Locate the cell with the specified text and output its (x, y) center coordinate. 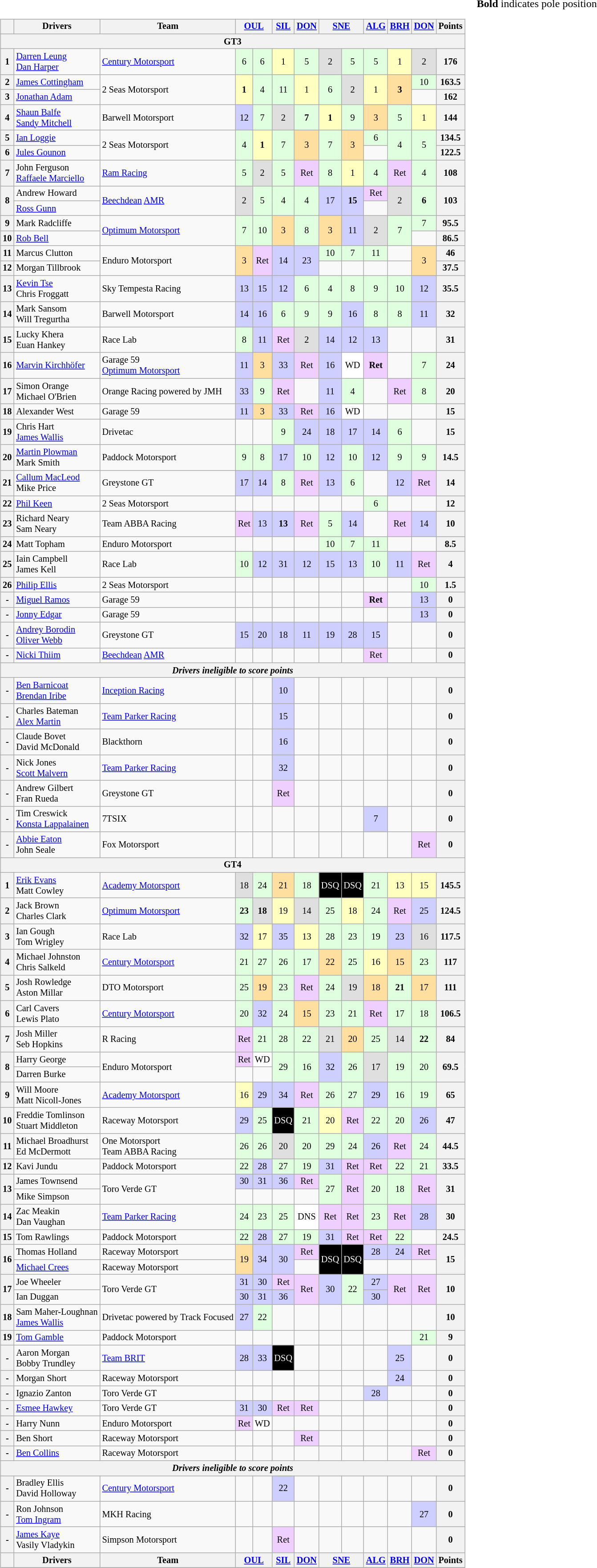
One Motorsport Team ABBA Racing (168, 1146)
144 (451, 117)
176 (451, 62)
Nicki Thiim (57, 656)
Michael Broadhurst Ed McDermott (57, 1146)
Richard Neary Sam Neary (57, 524)
Tom Gamble (57, 1338)
Drivetac powered by Track Focused (168, 1317)
James Kaye Vasily Vladykin (57, 1540)
Ben Short (57, 1438)
108 (451, 173)
14.5 (451, 458)
Ben Barnicoat Brendan Iribe (57, 691)
Rob Bell (57, 239)
46 (451, 253)
Mark Sansom Will Tregurtha (57, 314)
Bradley Ellis David Holloway (57, 1489)
Nick Jones Scott Malvern (57, 768)
Carl Cavers Lewis Plato (57, 1013)
106.5 (451, 1013)
Morgan Short (57, 1378)
Ian Gough Tom Wrigley (57, 937)
MKH Racing (168, 1514)
37.5 (451, 268)
Ian Duggan (57, 1297)
122.5 (451, 153)
Sam Maher-Loughnan James Wallis (57, 1317)
Jonny Edgar (57, 615)
Ron Johnson Tom Ingram (57, 1514)
Kevin Tse Chris Froggatt (57, 288)
Iain Campbell James Kell (57, 564)
Marcus Clutton (57, 253)
Ignazio Zanton (57, 1394)
Callum MacLeod Mike Price (57, 483)
162 (451, 97)
8.5 (451, 544)
Morgan Tillbrook (57, 268)
Mark Radcliffe (57, 223)
Team BRIT (168, 1358)
Martin Plowman Mark Smith (57, 458)
Darren Burke (57, 1074)
Philip Ellis (57, 585)
Ross Gunn (57, 208)
86.5 (451, 239)
Josh Miller Seb Hopkins (57, 1039)
44.5 (451, 1146)
GT3 (232, 41)
Chris Hart James Wallis (57, 432)
65 (451, 1095)
Phil Keen (57, 503)
Ian Loggie (57, 138)
47 (451, 1121)
Orange Racing powered by JMH (168, 391)
Team ABBA Racing (168, 524)
DTO Motorsport (168, 988)
Jack Brown Charles Clark (57, 911)
Andrew Howard (57, 194)
Jonathan Adam (57, 97)
35 (283, 937)
69.5 (451, 1067)
Kavi Jundu (57, 1167)
Andrey Borodin Oliver Webb (57, 635)
Ram Racing (168, 173)
Michael Johnston Chris Salkeld (57, 962)
Drivetac (168, 432)
Garage 59 Optimum Motorsport (168, 365)
Jules Gounon (57, 153)
117 (451, 962)
1.5 (451, 585)
Freddie Tomlinson Stuart Middleton (57, 1121)
Andrew Gilbert Fran Rueda (57, 794)
Aaron Morgan Bobby Trundley (57, 1358)
Lucky Khera Euan Hankey (57, 340)
James Cottingham (57, 82)
Tim Creswick Konsta Lappalainen (57, 819)
R Racing (168, 1039)
Josh Rowledge Aston Millar (57, 988)
Zac Meakin Dan Vaughan (57, 1217)
Marvin Kirchhöfer (57, 365)
Simon Orange Michael O'Brien (57, 391)
163.5 (451, 82)
Harry Nunn (57, 1423)
Sky Tempesta Racing (168, 288)
111 (451, 988)
Harry George (57, 1060)
134.5 (451, 138)
Inception Racing (168, 691)
95.5 (451, 223)
Simpson Motorsport (168, 1540)
Esmee Hawkey (57, 1408)
35.5 (451, 288)
Shaun Balfe Sandy Mitchell (57, 117)
John Ferguson Raffaele Marciello (57, 173)
Darren Leung Dan Harper (57, 62)
124.5 (451, 911)
Matt Topham (57, 544)
117.5 (451, 937)
Tom Rawlings (57, 1237)
Abbie Eaton John Seale (57, 845)
7TSIX (168, 819)
GT4 (232, 865)
24.5 (451, 1237)
Joe Wheeler (57, 1282)
DNS (307, 1217)
Claude Bovet David McDonald (57, 742)
Fox Motorsport (168, 845)
Will Moore Matt Nicoll-Jones (57, 1095)
Thomas Holland (57, 1252)
James Townsend (57, 1182)
84 (451, 1039)
103 (451, 201)
Erik Evans Matt Cowley (57, 885)
Alexander West (57, 412)
Mike Simpson (57, 1196)
33.5 (451, 1167)
Charles Bateman Alex Martin (57, 717)
Ben Collins (57, 1453)
145.5 (451, 885)
Blackthorn (168, 742)
Michael Crees (57, 1267)
Miguel Ramos (57, 600)
